From the cell containing the given text, extract its center point as (x, y) coordinate. 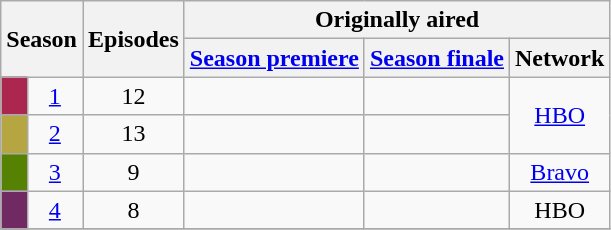
9 (133, 172)
2 (54, 134)
Season finale (436, 58)
1 (54, 96)
Season (42, 39)
Season premiere (274, 58)
3 (54, 172)
13 (133, 134)
Bravo (560, 172)
8 (133, 210)
4 (54, 210)
Episodes (133, 39)
Originally aired (397, 20)
Network (560, 58)
12 (133, 96)
